Pinpoint the cell where the given text exists, returning its [x, y] midpoint coordinate. 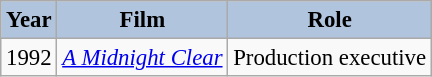
Year [29, 20]
A Midnight Clear [142, 58]
Film [142, 20]
Role [330, 20]
1992 [29, 58]
Production executive [330, 58]
